Locate the cell with the specified text and output its (x, y) center coordinate. 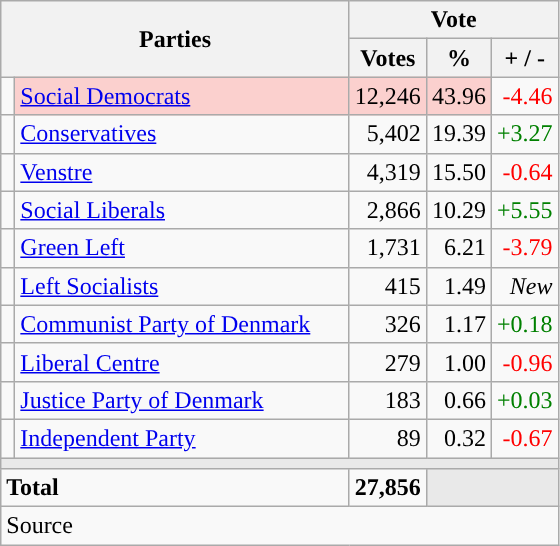
12,246 (388, 96)
-3.79 (524, 248)
6.21 (458, 248)
+ / - (524, 58)
Votes (388, 58)
Total (176, 488)
0.32 (458, 438)
5,402 (388, 134)
19.39 (458, 134)
2,866 (388, 210)
Vote (454, 20)
-0.67 (524, 438)
Liberal Centre (182, 362)
1.00 (458, 362)
Communist Party of Denmark (182, 324)
Parties (176, 39)
New (524, 286)
Social Liberals (182, 210)
1.17 (458, 324)
Justice Party of Denmark (182, 400)
+3.27 (524, 134)
279 (388, 362)
-4.46 (524, 96)
415 (388, 286)
326 (388, 324)
1,731 (388, 248)
10.29 (458, 210)
Independent Party (182, 438)
+0.18 (524, 324)
0.66 (458, 400)
89 (388, 438)
Source (280, 526)
4,319 (388, 172)
Venstre (182, 172)
-0.64 (524, 172)
183 (388, 400)
15.50 (458, 172)
43.96 (458, 96)
% (458, 58)
Conservatives (182, 134)
Left Socialists (182, 286)
+5.55 (524, 210)
27,856 (388, 488)
Social Democrats (182, 96)
+0.03 (524, 400)
1.49 (458, 286)
-0.96 (524, 362)
Green Left (182, 248)
